Detect which cell encompasses the target text, then output its [x, y] center coordinate. 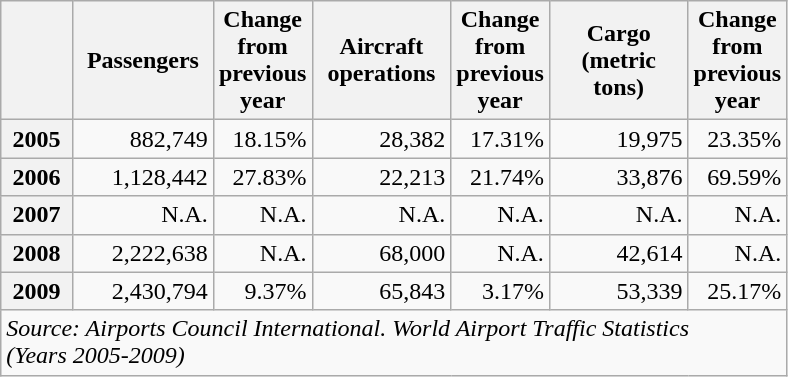
2008 [37, 253]
53,339 [618, 291]
2006 [37, 177]
22,213 [382, 177]
2007 [37, 215]
25.17% [738, 291]
17.31% [500, 139]
65,843 [382, 291]
18.15% [262, 139]
2,222,638 [142, 253]
69.59% [738, 177]
Passengers [142, 60]
Cargo(metric tons) [618, 60]
2,430,794 [142, 291]
19,975 [618, 139]
33,876 [618, 177]
21.74% [500, 177]
23.35% [738, 139]
Aircraft operations [382, 60]
2009 [37, 291]
Source: Airports Council International. World Airport Traffic Statistics(Years 2005-2009) [394, 342]
1,128,442 [142, 177]
3.17% [500, 291]
68,000 [382, 253]
882,749 [142, 139]
9.37% [262, 291]
28,382 [382, 139]
2005 [37, 139]
27.83% [262, 177]
42,614 [618, 253]
